Return the (x, y) coordinate for the center point of the cell that contains the specified text.  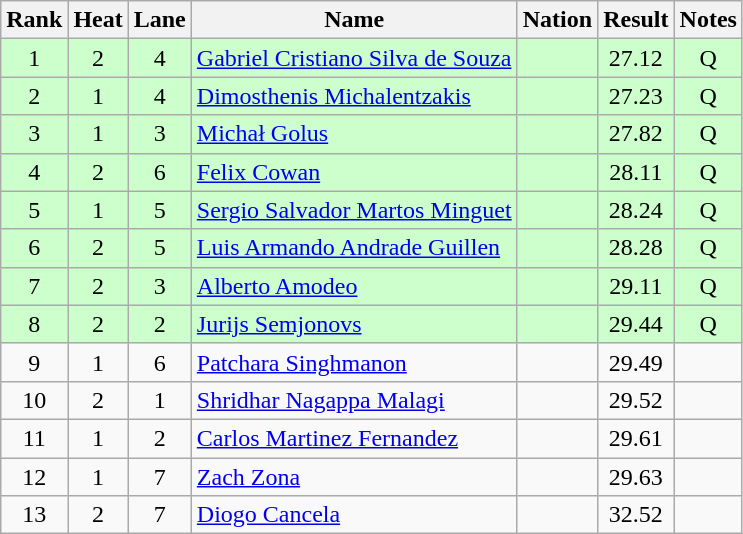
29.52 (636, 400)
Sergio Salvador Martos Minguet (354, 210)
11 (34, 438)
Michał Golus (354, 134)
29.49 (636, 362)
Alberto Amodeo (354, 286)
Heat (98, 20)
Gabriel Cristiano Silva de Souza (354, 58)
Zach Zona (354, 477)
Jurijs Semjonovs (354, 324)
Patchara Singhmanon (354, 362)
13 (34, 515)
29.61 (636, 438)
Rank (34, 20)
Name (354, 20)
Nation (557, 20)
12 (34, 477)
27.82 (636, 134)
Carlos Martinez Fernandez (354, 438)
Shridhar Nagappa Malagi (354, 400)
29.44 (636, 324)
Notes (708, 20)
Dimosthenis Michalentzakis (354, 96)
8 (34, 324)
32.52 (636, 515)
29.63 (636, 477)
Lane (160, 20)
29.11 (636, 286)
Diogo Cancela (354, 515)
27.12 (636, 58)
28.28 (636, 248)
28.24 (636, 210)
10 (34, 400)
Felix Cowan (354, 172)
Result (636, 20)
27.23 (636, 96)
Luis Armando Andrade Guillen (354, 248)
9 (34, 362)
28.11 (636, 172)
